Identify which cell holds the provided text, then report its (x, y) central coordinate. 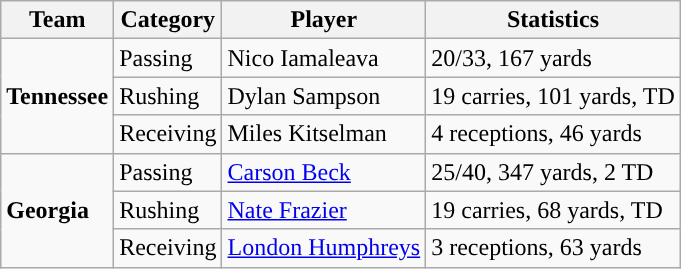
London Humphreys (324, 248)
Statistics (554, 20)
Dylan Sampson (324, 96)
Carson Beck (324, 172)
19 carries, 101 yards, TD (554, 96)
Team (58, 20)
Category (168, 20)
Player (324, 20)
Tennessee (58, 96)
20/33, 167 yards (554, 58)
4 receptions, 46 yards (554, 134)
19 carries, 68 yards, TD (554, 210)
25/40, 347 yards, 2 TD (554, 172)
Miles Kitselman (324, 134)
Nico Iamaleava (324, 58)
Nate Frazier (324, 210)
Georgia (58, 210)
3 receptions, 63 yards (554, 248)
